For the text-containing cell, return its midpoint in (X, Y) coordinate format. 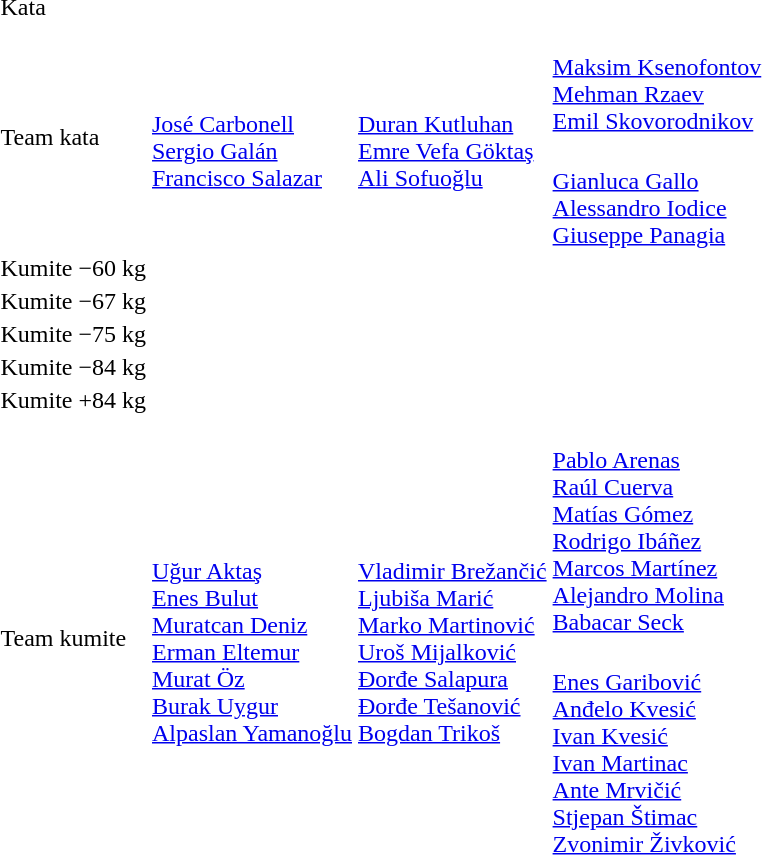
José CarbonellSergio GalánFrancisco Salazar (252, 138)
Duran KutluhanEmre Vefa GöktaşAli Sofuoğlu (453, 138)
